Scan for the cell matching the given text and deliver its (x, y) coordinate at center. 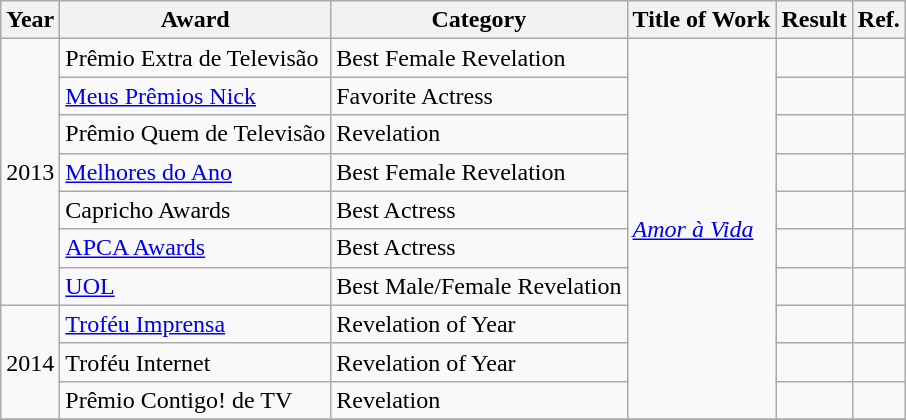
Amor à Vida (702, 230)
Prêmio Contigo! de TV (196, 400)
Prêmio Quem de Televisão (196, 134)
Ref. (878, 20)
Prêmio Extra de Televisão (196, 58)
Award (196, 20)
2014 (30, 362)
APCA Awards (196, 248)
Troféu Imprensa (196, 324)
Meus Prêmios Nick (196, 96)
UOL (196, 286)
Capricho Awards (196, 210)
Title of Work (702, 20)
Troféu Internet (196, 362)
2013 (30, 172)
Melhores do Ano (196, 172)
Result (814, 20)
Category (479, 20)
Best Male/Female Revelation (479, 286)
Favorite Actress (479, 96)
Year (30, 20)
